Detect which cell encompasses the target text, then output its (X, Y) center coordinate. 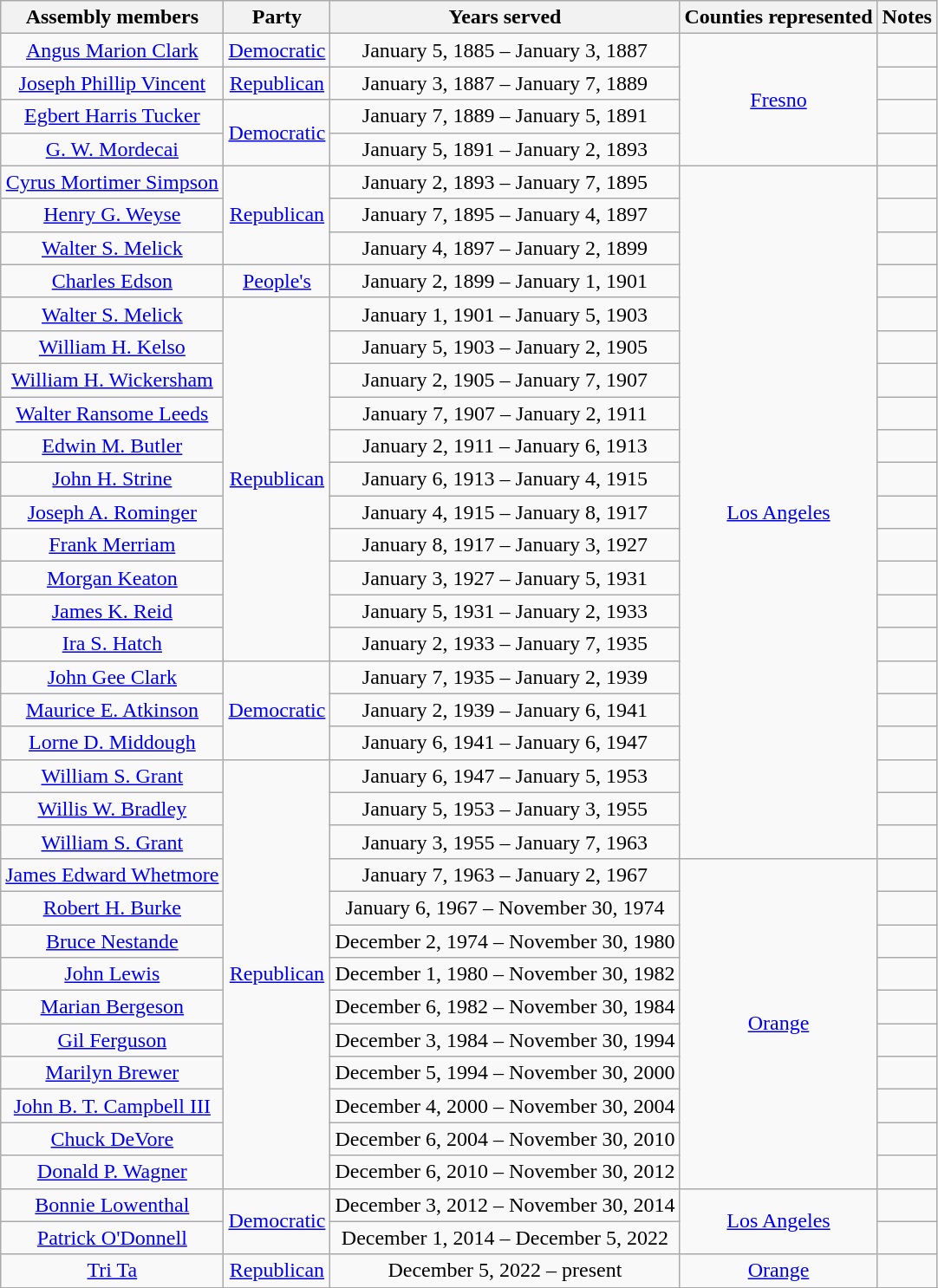
James K. Reid (113, 611)
William H. Wickersham (113, 380)
January 4, 1915 – January 8, 1917 (505, 512)
Notes (907, 17)
December 4, 2000 – November 30, 2004 (505, 1106)
January 3, 1927 – January 5, 1931 (505, 578)
Frank Merriam (113, 545)
January 8, 1917 – January 3, 1927 (505, 545)
Counties represented (778, 17)
Robert H. Burke (113, 907)
December 3, 1984 – November 30, 1994 (505, 1040)
John Lewis (113, 974)
December 6, 2010 – November 30, 2012 (505, 1172)
January 4, 1897 – January 2, 1899 (505, 248)
January 6, 1941 – January 6, 1947 (505, 743)
Henry G. Weyse (113, 215)
January 3, 1887 – January 7, 1889 (505, 83)
Charles Edson (113, 281)
Angus Marion Clark (113, 50)
Fresno (778, 100)
Patrick O'Donnell (113, 1238)
Chuck DeVore (113, 1139)
James Edward Whetmore (113, 875)
January 6, 1967 – November 30, 1974 (505, 907)
Willis W. Bradley (113, 809)
People's (277, 281)
January 5, 1953 – January 3, 1955 (505, 809)
Party (277, 17)
John B. T. Campbell III (113, 1106)
Assembly members (113, 17)
January 7, 1889 – January 5, 1891 (505, 116)
January 5, 1931 – January 2, 1933 (505, 611)
January 5, 1891 – January 2, 1893 (505, 149)
January 5, 1903 – January 2, 1905 (505, 347)
December 5, 2022 – present (505, 1271)
January 7, 1963 – January 2, 1967 (505, 875)
January 5, 1885 – January 3, 1887 (505, 50)
January 7, 1895 – January 4, 1897 (505, 215)
December 2, 1974 – November 30, 1980 (505, 940)
Marian Bergeson (113, 1007)
Cyrus Mortimer Simpson (113, 182)
December 1, 2014 – December 5, 2022 (505, 1238)
Egbert Harris Tucker (113, 116)
January 2, 1939 – January 6, 1941 (505, 710)
January 7, 1935 – January 2, 1939 (505, 677)
January 2, 1911 – January 6, 1913 (505, 446)
Joseph A. Rominger (113, 512)
Bonnie Lowenthal (113, 1205)
January 1, 1901 – January 5, 1903 (505, 314)
January 6, 1913 – January 4, 1915 (505, 479)
Morgan Keaton (113, 578)
January 2, 1899 – January 1, 1901 (505, 281)
Tri Ta (113, 1271)
January 7, 1907 – January 2, 1911 (505, 413)
January 6, 1947 – January 5, 1953 (505, 776)
December 3, 2012 – November 30, 2014 (505, 1205)
January 3, 1955 – January 7, 1963 (505, 842)
Lorne D. Middough (113, 743)
Joseph Phillip Vincent (113, 83)
December 6, 1982 – November 30, 1984 (505, 1007)
Edwin M. Butler (113, 446)
Ira S. Hatch (113, 644)
January 2, 1905 – January 7, 1907 (505, 380)
G. W. Mordecai (113, 149)
January 2, 1933 – January 7, 1935 (505, 644)
Donald P. Wagner (113, 1172)
William H. Kelso (113, 347)
Years served (505, 17)
Marilyn Brewer (113, 1073)
December 6, 2004 – November 30, 2010 (505, 1139)
Walter Ransome Leeds (113, 413)
December 5, 1994 – November 30, 2000 (505, 1073)
Bruce Nestande (113, 940)
January 2, 1893 – January 7, 1895 (505, 182)
Maurice E. Atkinson (113, 710)
Gil Ferguson (113, 1040)
December 1, 1980 – November 30, 1982 (505, 974)
John Gee Clark (113, 677)
John H. Strine (113, 479)
